Return the (x, y) coordinate for the center point of the cell that contains the specified text.  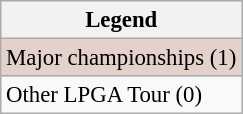
Other LPGA Tour (0) (122, 95)
Legend (122, 20)
Major championships (1) (122, 58)
